Find where the given text appears and provide that cell's center as [X, Y] coordinate. 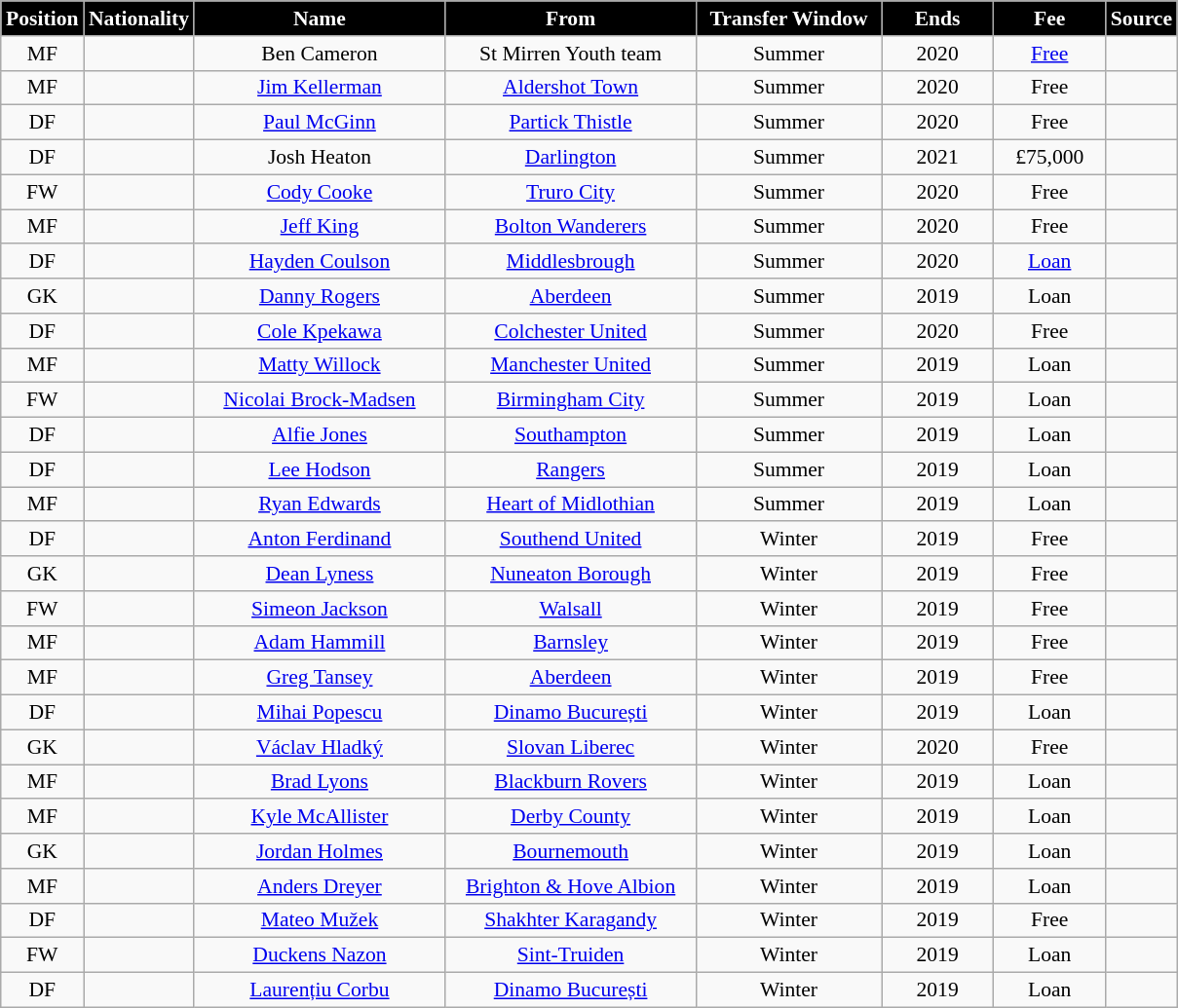
Barnsley [571, 643]
Adam Hammill [320, 643]
Dean Lyness [320, 574]
Middlesbrough [571, 262]
Southend United [571, 540]
Derby County [571, 817]
Source [1142, 19]
Hayden Coulson [320, 262]
£75,000 [1050, 158]
Anders Dreyer [320, 886]
Birmingham City [571, 400]
Rangers [571, 469]
Greg Tansey [320, 678]
Josh Heaton [320, 158]
Bolton Wanderers [571, 227]
Truro City [571, 192]
Walsall [571, 609]
Blackburn Rovers [571, 782]
Laurențiu Corbu [320, 990]
Shakhter Karagandy [571, 920]
Alfie Jones [320, 435]
Danny Rogers [320, 296]
Colchester United [571, 331]
Brad Lyons [320, 782]
Mihai Popescu [320, 713]
Nationality [138, 19]
Mateo Mužek [320, 920]
Nuneaton Borough [571, 574]
Paul McGinn [320, 123]
From [571, 19]
Cody Cooke [320, 192]
Brighton & Hove Albion [571, 886]
Matty Willock [320, 365]
Jordan Holmes [320, 851]
Heart of Midlothian [571, 504]
Kyle McAllister [320, 817]
Name [320, 19]
Manchester United [571, 365]
Anton Ferdinand [320, 540]
Duckens Nazon [320, 955]
Transfer Window [788, 19]
Simeon Jackson [320, 609]
Lee Hodson [320, 469]
Ends [937, 19]
Cole Kpekawa [320, 331]
Slovan Liberec [571, 747]
Ben Cameron [320, 54]
Bournemouth [571, 851]
Position [43, 19]
Aldershot Town [571, 88]
Nicolai Brock-Madsen [320, 400]
Jim Kellerman [320, 88]
Fee [1050, 19]
Jeff King [320, 227]
Darlington [571, 158]
Sint-Truiden [571, 955]
2021 [937, 158]
Partick Thistle [571, 123]
Ryan Edwards [320, 504]
Václav Hladký [320, 747]
St Mirren Youth team [571, 54]
Southampton [571, 435]
